Output the (x, y) coordinate of the center of the cell containing the given text.  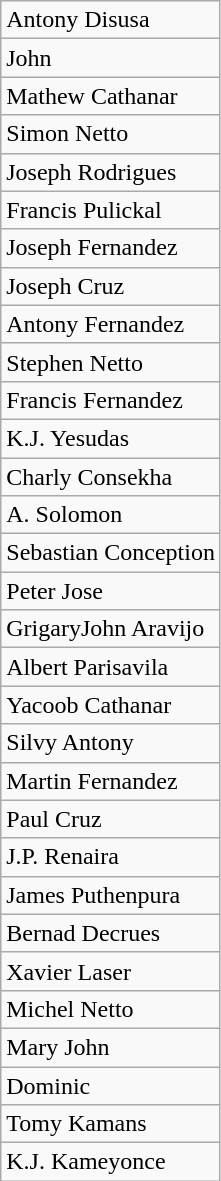
Francis Fernandez (111, 400)
Bernad Decrues (111, 933)
K.J. Kameyonce (111, 1162)
Albert Parisavila (111, 667)
Xavier Laser (111, 971)
Mary John (111, 1047)
Yacoob Cathanar (111, 705)
Paul Cruz (111, 819)
Antony Fernandez (111, 324)
A. Solomon (111, 515)
K.J. Yesudas (111, 438)
Antony Disusa (111, 20)
Joseph Cruz (111, 286)
Joseph Rodrigues (111, 172)
Tomy Kamans (111, 1124)
Silvy Antony (111, 743)
Francis Pulickal (111, 210)
Dominic (111, 1085)
J.P. Renaira (111, 857)
Michel Netto (111, 1009)
Stephen Netto (111, 362)
John (111, 58)
GrigaryJohn Aravijo (111, 629)
Simon Netto (111, 134)
James Puthenpura (111, 895)
Martin Fernandez (111, 781)
Joseph Fernandez (111, 248)
Peter Jose (111, 591)
Sebastian Conception (111, 553)
Charly Consekha (111, 477)
Mathew Cathanar (111, 96)
